Search for the cell housing the specified text and yield its [x, y] center coordinate. 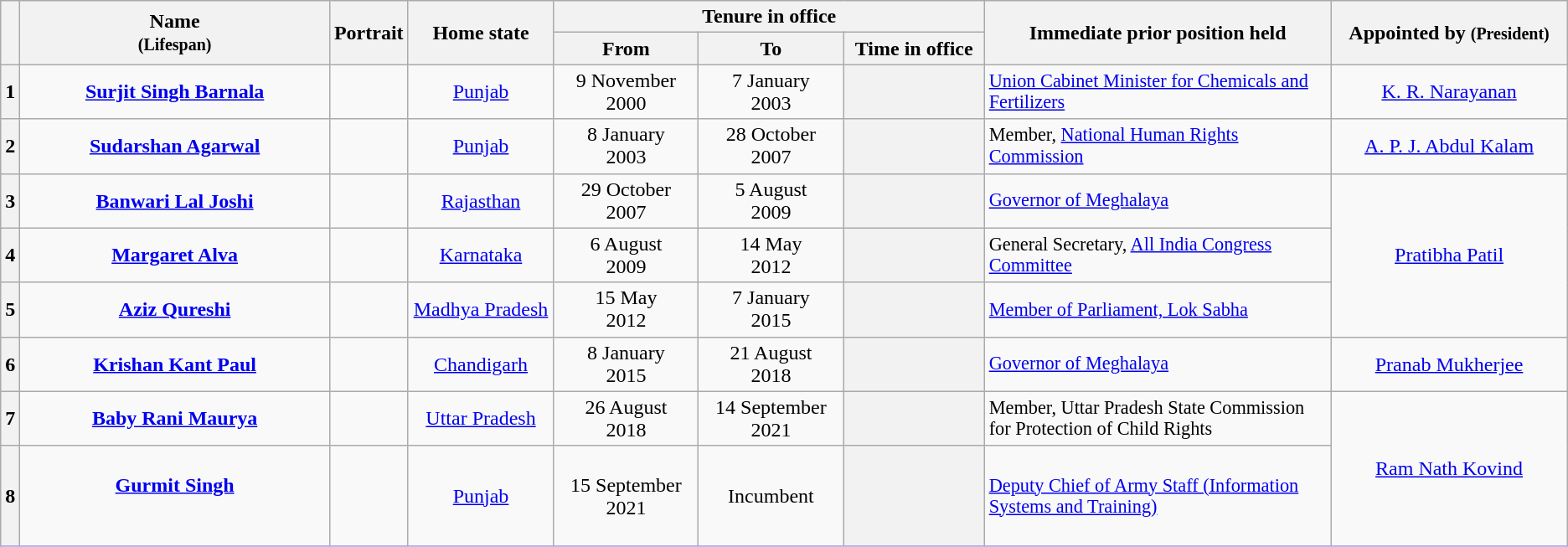
Chandigarh [481, 364]
Home state [481, 33]
Tenure in office [769, 17]
Union Cabinet Minister for Chemicals and Fertilizers [1158, 92]
Portrait [369, 33]
Karnataka [481, 255]
7 January2003 [771, 92]
Ram Nath Kovind [1449, 468]
Uttar Pradesh [481, 419]
6 August2009 [627, 255]
2 [10, 146]
5 [10, 310]
6 [10, 364]
Margaret Alva [175, 255]
8 January2015 [627, 364]
Name(Lifespan) [175, 33]
Baby Rani Maurya [175, 419]
Pranab Mukherjee [1449, 364]
Madhya Pradesh [481, 310]
K. R. Narayanan [1449, 92]
28 October2007 [771, 146]
15 September2021 [627, 496]
Sudarshan Agarwal [175, 146]
Time in office [915, 49]
4 [10, 255]
7 January2015 [771, 310]
26 August2018 [627, 419]
Krishan Kant Paul [175, 364]
5 August2009 [771, 201]
Banwari Lal Joshi [175, 201]
Surjit Singh Barnala [175, 92]
14 September2021 [771, 419]
3 [10, 201]
29 October2007 [627, 201]
Member of Parliament, Lok Sabha [1158, 310]
1 [10, 92]
8 [10, 496]
Incumbent [771, 496]
15 May2012 [627, 310]
To [771, 49]
Aziz Qureshi [175, 310]
8 January2003 [627, 146]
9 November2000 [627, 92]
Deputy Chief of Army Staff (Information Systems and Training) [1158, 496]
Pratibha Patil [1449, 255]
A. P. J. Abdul Kalam [1449, 146]
Immediate prior position held [1158, 33]
Rajasthan [481, 201]
Appointed by (President) [1449, 33]
Member, Uttar Pradesh State Commission for Protection of Child Rights [1158, 419]
From [627, 49]
14 May2012 [771, 255]
Member, National Human Rights Commission [1158, 146]
7 [10, 419]
Gurmit Singh [175, 496]
General Secretary, All India Congress Committee [1158, 255]
21 August2018 [771, 364]
